Identify which cell holds the provided text, then report its (X, Y) central coordinate. 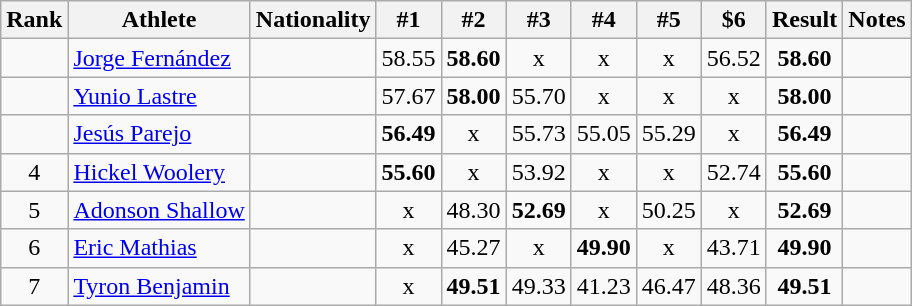
55.73 (538, 134)
41.23 (604, 286)
#2 (474, 20)
Athlete (159, 20)
49.33 (538, 286)
#3 (538, 20)
56.52 (734, 58)
5 (34, 210)
Notes (877, 20)
46.47 (668, 286)
#5 (668, 20)
45.27 (474, 248)
Jorge Fernández (159, 58)
6 (34, 248)
55.70 (538, 96)
#4 (604, 20)
Yunio Lastre (159, 96)
53.92 (538, 172)
Nationality (313, 20)
48.36 (734, 286)
Eric Mathias (159, 248)
Rank (34, 20)
55.05 (604, 134)
57.67 (408, 96)
Adonson Shallow (159, 210)
Tyron Benjamin (159, 286)
#1 (408, 20)
7 (34, 286)
$6 (734, 20)
4 (34, 172)
Jesús Parejo (159, 134)
58.55 (408, 58)
55.29 (668, 134)
43.71 (734, 248)
48.30 (474, 210)
Result (804, 20)
Hickel Woolery (159, 172)
52.74 (734, 172)
50.25 (668, 210)
